From the cell containing the given text, extract its center point as (x, y) coordinate. 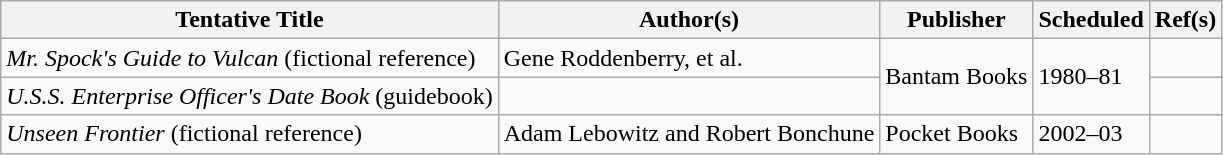
Pocket Books (956, 134)
Mr. Spock's Guide to Vulcan (fictional reference) (250, 58)
Gene Roddenberry, et al. (689, 58)
Adam Lebowitz and Robert Bonchune (689, 134)
U.S.S. Enterprise Officer's Date Book (guidebook) (250, 96)
Publisher (956, 20)
Bantam Books (956, 77)
1980–81 (1091, 77)
Tentative Title (250, 20)
2002–03 (1091, 134)
Ref(s) (1185, 20)
Scheduled (1091, 20)
Unseen Frontier (fictional reference) (250, 134)
Author(s) (689, 20)
